Detect which cell encompasses the target text, then output its [X, Y] center coordinate. 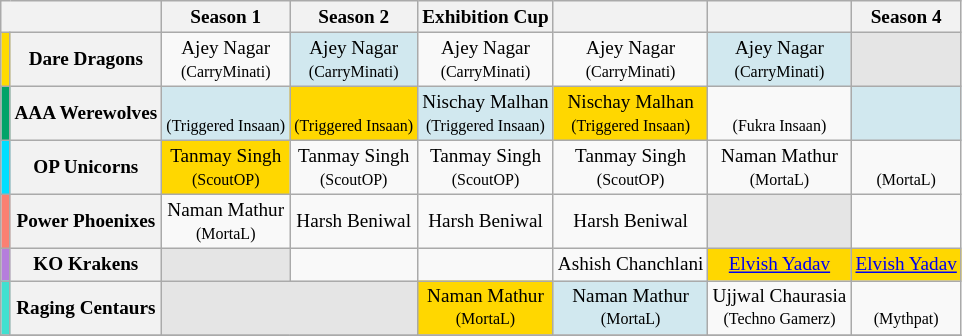
Season 4 [906, 17]
Season 1 [226, 17]
Ashish Chanchlani [630, 265]
Exhibition Cup [486, 17]
Raging Centaurs [86, 307]
(Mythpat) [906, 307]
OP Unicorns [86, 167]
(MortaL) [906, 167]
(Fukra Insaan) [780, 113]
Season 2 [354, 17]
AAA Werewolves [86, 113]
Ujjwal Chaurasia(Techno Gamerz) [780, 307]
Dare Dragons [86, 59]
Power Phoenixes [86, 222]
KO Krakens [86, 265]
